Return the [X, Y] coordinate for the center point of the cell that contains the specified text.  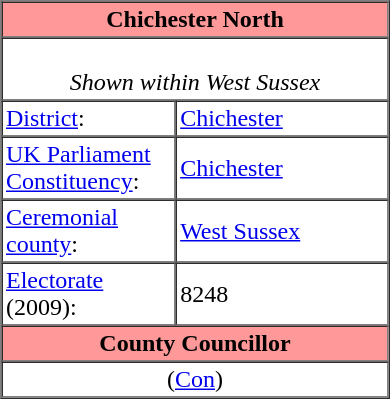
Shown within West Sussex [196, 70]
8248 [282, 294]
West Sussex [282, 232]
(Con) [196, 380]
Chichester North [196, 20]
County Councillor [196, 344]
Electorate (2009): [89, 294]
UK Parliament Constituency: [89, 168]
Ceremonial county: [89, 232]
District: [89, 118]
